Scan for the cell matching the given text and deliver its [X, Y] coordinate at center. 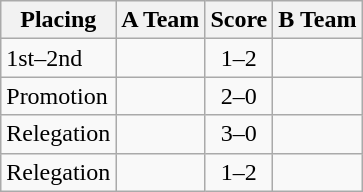
Placing [58, 20]
2–0 [239, 96]
B Team [318, 20]
3–0 [239, 134]
Promotion [58, 96]
1st–2nd [58, 58]
Score [239, 20]
A Team [160, 20]
